Search for the cell housing the specified text and yield its (X, Y) center coordinate. 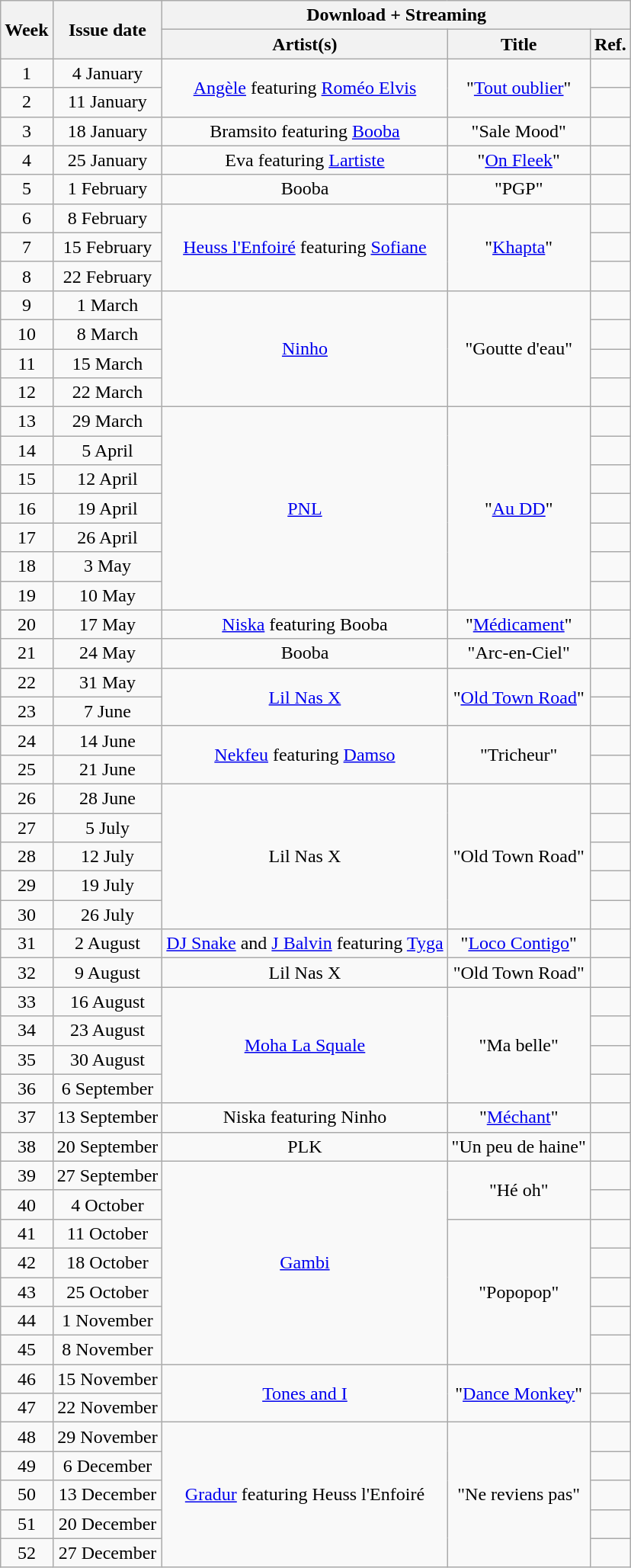
44 (27, 1321)
Niska featuring Ninho (305, 1117)
19 July (107, 886)
22 November (107, 1408)
19 April (107, 508)
47 (27, 1408)
21 June (107, 769)
"On Fleek" (518, 160)
"PGP" (518, 189)
52 (27, 1553)
Download + Streaming (396, 15)
8 March (107, 334)
8 November (107, 1350)
Artist(s) (305, 44)
24 (27, 740)
"Khapta" (518, 247)
15 March (107, 364)
27 December (107, 1553)
18 January (107, 131)
27 September (107, 1175)
1 November (107, 1321)
22 (27, 682)
33 (27, 1002)
26 April (107, 537)
51 (27, 1524)
Niska featuring Booba (305, 624)
"Arc-en-Ciel" (518, 653)
50 (27, 1495)
2 (27, 102)
20 December (107, 1524)
9 (27, 305)
13 (27, 422)
37 (27, 1117)
17 May (107, 624)
1 February (107, 189)
6 September (107, 1089)
12 July (107, 857)
34 (27, 1031)
20 (27, 624)
18 (27, 566)
30 August (107, 1060)
4 (27, 160)
28 June (107, 798)
Gambi (305, 1262)
43 (27, 1292)
DJ Snake and J Balvin featuring Tyga (305, 944)
"Médicament" (518, 624)
23 August (107, 1031)
21 (27, 653)
23 (27, 711)
"Ma belle" (518, 1045)
25 January (107, 160)
"Popopop" (518, 1291)
10 May (107, 595)
"Hé oh" (518, 1190)
14 (27, 451)
29 November (107, 1437)
1 (27, 73)
"Méchant" (518, 1117)
Angèle featuring Roméo Elvis (305, 88)
Nekfeu featuring Damso (305, 755)
19 (27, 595)
26 (27, 798)
Issue date (107, 30)
8 February (107, 218)
48 (27, 1437)
Ref. (610, 44)
41 (27, 1233)
7 June (107, 711)
4 October (107, 1204)
45 (27, 1350)
38 (27, 1146)
PNL (305, 508)
"Un peu de haine" (518, 1146)
32 (27, 973)
26 July (107, 915)
11 (27, 364)
"Tout oublier" (518, 88)
"Ne reviens pas" (518, 1495)
"Au DD" (518, 508)
"Loco Contigo" (518, 944)
12 (27, 393)
13 December (107, 1495)
31 May (107, 682)
"Sale Mood" (518, 131)
20 September (107, 1146)
PLK (305, 1146)
"Tricheur" (518, 755)
39 (27, 1175)
16 August (107, 1002)
49 (27, 1466)
22 February (107, 276)
5 July (107, 827)
42 (27, 1262)
17 (27, 537)
25 October (107, 1292)
29 (27, 886)
Gradur featuring Heuss l'Enfoiré (305, 1495)
11 October (107, 1233)
8 (27, 276)
Moha La Squale (305, 1045)
31 (27, 944)
10 (27, 334)
Week (27, 30)
12 April (107, 479)
5 April (107, 451)
11 January (107, 102)
Bramsito featuring Booba (305, 131)
6 December (107, 1466)
36 (27, 1089)
40 (27, 1204)
15 (27, 479)
9 August (107, 973)
30 (27, 915)
35 (27, 1060)
Heuss l'Enfoiré featuring Sofiane (305, 247)
"Goutte d'eau" (518, 348)
3 May (107, 566)
1 March (107, 305)
22 March (107, 393)
28 (27, 857)
24 May (107, 653)
Eva featuring Lartiste (305, 160)
27 (27, 827)
2 August (107, 944)
Ninho (305, 348)
15 February (107, 247)
16 (27, 508)
7 (27, 247)
Title (518, 44)
13 September (107, 1117)
"Dance Monkey" (518, 1393)
4 January (107, 73)
46 (27, 1379)
Tones and I (305, 1393)
18 October (107, 1262)
5 (27, 189)
15 November (107, 1379)
6 (27, 218)
29 March (107, 422)
3 (27, 131)
25 (27, 769)
14 June (107, 740)
